Determine the (x, y) coordinate at the center of the cell enclosing the given text.  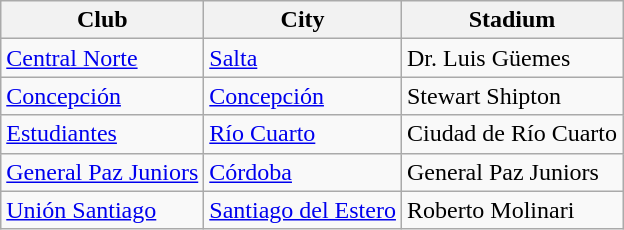
Santiago del Estero (303, 210)
Ciudad de Río Cuarto (512, 134)
Roberto Molinari (512, 210)
Central Norte (102, 58)
Dr. Luis Güemes (512, 58)
City (303, 20)
Salta (303, 58)
Unión Santiago (102, 210)
Club (102, 20)
Stadium (512, 20)
Stewart Shipton (512, 96)
Córdoba (303, 172)
Río Cuarto (303, 134)
Estudiantes (102, 134)
